Search for the cell housing the specified text and yield its (x, y) center coordinate. 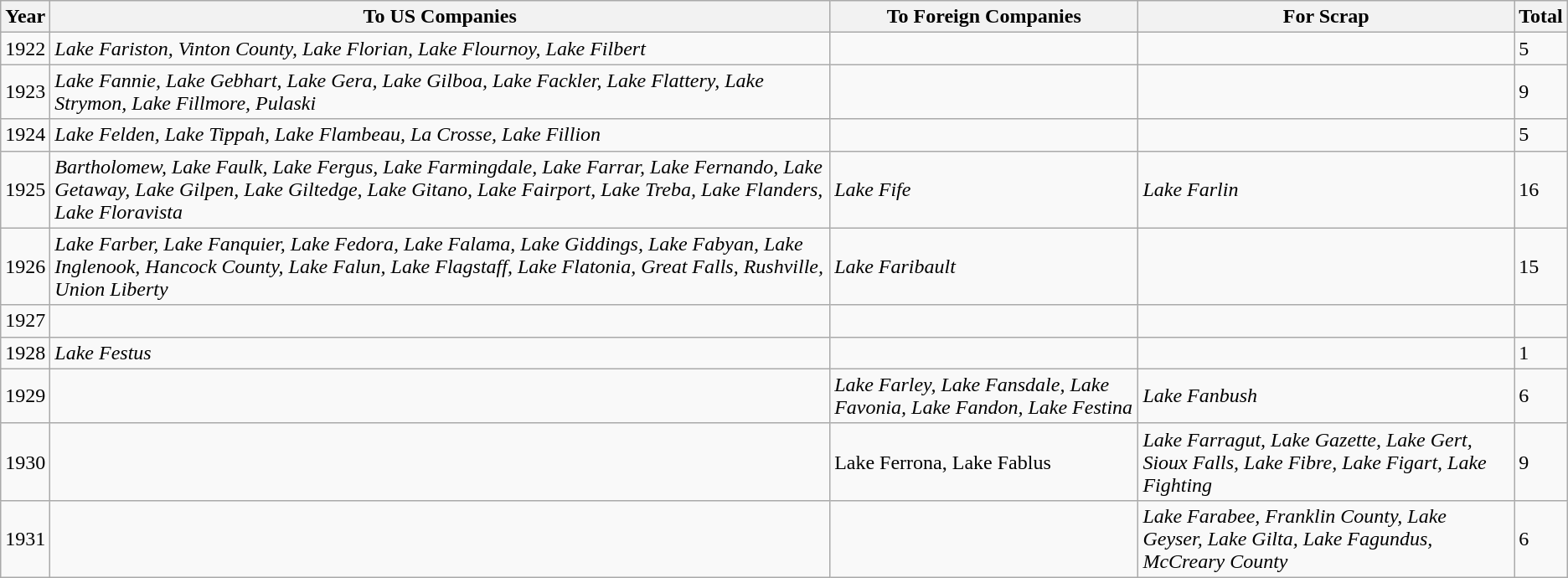
Year (25, 17)
Lake Ferrona, Lake Fablus (984, 462)
1925 (25, 189)
1927 (25, 321)
1923 (25, 92)
Lake Fanbush (1327, 395)
Lake Fife (984, 189)
Lake Festus (441, 353)
16 (1541, 189)
1 (1541, 353)
1928 (25, 353)
1930 (25, 462)
1929 (25, 395)
15 (1541, 266)
1922 (25, 49)
1931 (25, 539)
1926 (25, 266)
Lake Faribault (984, 266)
Lake Felden, Lake Tippah, Lake Flambeau, La Crosse, Lake Fillion (441, 135)
Lake Farley, Lake Fansdale, Lake Favonia, Lake Fandon, Lake Festina (984, 395)
1924 (25, 135)
Lake Fannie, Lake Gebhart, Lake Gera, Lake Gilboa, Lake Fackler, Lake Flattery, Lake Strymon, Lake Fillmore, Pulaski (441, 92)
Lake Farragut, Lake Gazette, Lake Gert, Sioux Falls, Lake Fibre, Lake Figart, Lake Fighting (1327, 462)
Lake Farlin (1327, 189)
Lake Farabee, Franklin County, Lake Geyser, Lake Gilta, Lake Fagundus, McCreary County (1327, 539)
To Foreign Companies (984, 17)
For Scrap (1327, 17)
Lake Fariston, Vinton County, Lake Florian, Lake Flournoy, Lake Filbert (441, 49)
Total (1541, 17)
To US Companies (441, 17)
